For the text-containing cell, return its midpoint in (X, Y) coordinate format. 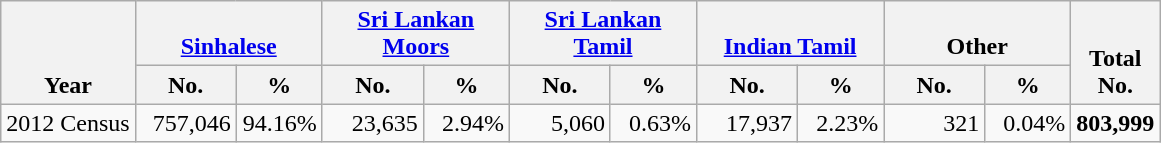
Other (978, 34)
Indian Tamil (790, 34)
2.94% (466, 123)
94.16% (279, 123)
Sri Lankan Moors (416, 34)
Sinhalese (228, 34)
17,937 (748, 123)
803,999 (1116, 123)
2012 Census (68, 123)
2.23% (841, 123)
757,046 (186, 123)
23,635 (372, 123)
0.04% (1028, 123)
5,060 (560, 123)
0.63% (653, 123)
Sri Lankan Tamil (602, 34)
Year (68, 52)
321 (934, 123)
TotalNo. (1116, 52)
